Capture the cell that displays the provided text and extract its (x, y) central coordinate. 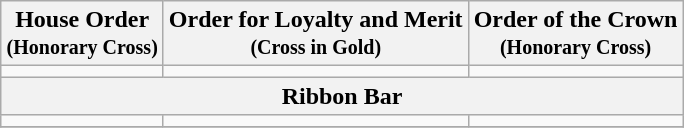
Order of the Crown(Honorary Cross) (576, 34)
Order for Loyalty and Merit(Cross in Gold) (316, 34)
House Order(Honorary Cross) (82, 34)
Ribbon Bar (342, 96)
